Find where the given text appears and provide that cell's center as (x, y) coordinate. 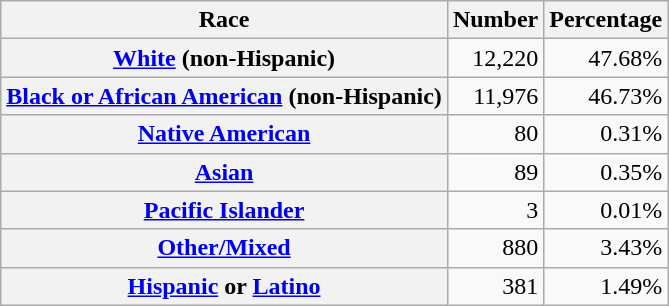
Number (495, 20)
0.31% (606, 134)
0.01% (606, 210)
3 (495, 210)
Native American (224, 134)
46.73% (606, 96)
12,220 (495, 58)
381 (495, 286)
Percentage (606, 20)
1.49% (606, 286)
880 (495, 248)
Race (224, 20)
Pacific Islander (224, 210)
89 (495, 172)
3.43% (606, 248)
47.68% (606, 58)
Black or African American (non-Hispanic) (224, 96)
Asian (224, 172)
White (non-Hispanic) (224, 58)
0.35% (606, 172)
Hispanic or Latino (224, 286)
11,976 (495, 96)
Other/Mixed (224, 248)
80 (495, 134)
